Determine the (X, Y) coordinate at the center of the cell enclosing the given text.  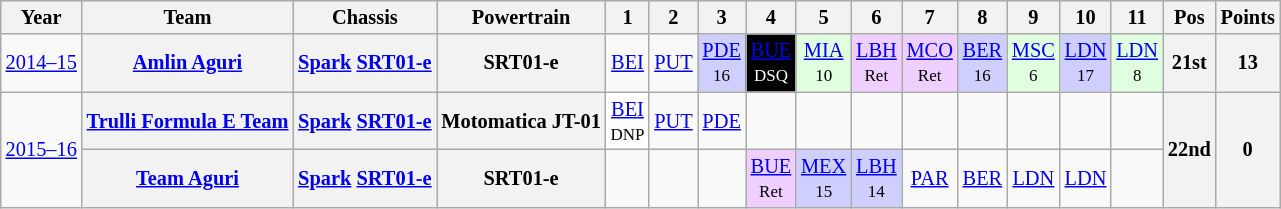
MEX15 (824, 178)
4 (771, 17)
BUERet (771, 178)
2014–15 (42, 63)
BUEDSQ (771, 63)
5 (824, 17)
LDN8 (1137, 63)
PDE16 (722, 63)
MIA10 (824, 63)
MSC6 (1034, 63)
7 (930, 17)
10 (1086, 17)
BER (982, 178)
BER16 (982, 63)
PAR (930, 178)
Amlin Aguri (188, 63)
11 (1137, 17)
Pos (1190, 17)
MCORet (930, 63)
2015–16 (42, 150)
2 (673, 17)
PDE (722, 121)
0 (1248, 150)
Powertrain (520, 17)
21st (1190, 63)
3 (722, 17)
LBHRet (876, 63)
LBH14 (876, 178)
9 (1034, 17)
BEIDNP (628, 121)
8 (982, 17)
Points (1248, 17)
22nd (1190, 150)
Chassis (364, 17)
Year (42, 17)
1 (628, 17)
13 (1248, 63)
LDN17 (1086, 63)
Team (188, 17)
6 (876, 17)
Trulli Formula E Team (188, 121)
BEI (628, 63)
Team Aguri (188, 178)
Motomatica JT-01 (520, 121)
